Capture the cell that displays the provided text and extract its (x, y) central coordinate. 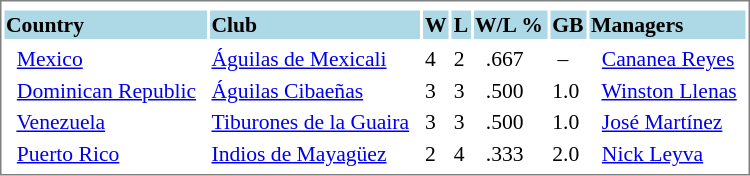
– (569, 59)
Cananea Reyes (668, 59)
Tiburones de la Guaira (315, 122)
José Martínez (668, 122)
W (436, 24)
Puerto Rico (105, 154)
L (461, 24)
Managers (668, 24)
Indios de Mayagüez (315, 154)
.333 (510, 154)
Country (105, 24)
Águilas Cibaeñas (315, 90)
2.0 (569, 154)
GB (569, 24)
Venezuela (105, 122)
Águilas de Mexicali (315, 59)
Winston Llenas (668, 90)
Club (315, 24)
Mexico (105, 59)
Nick Leyva (668, 154)
W/L % (510, 24)
.667 (510, 59)
Dominican Republic (105, 90)
